For the text-containing cell, return its midpoint in (x, y) coordinate format. 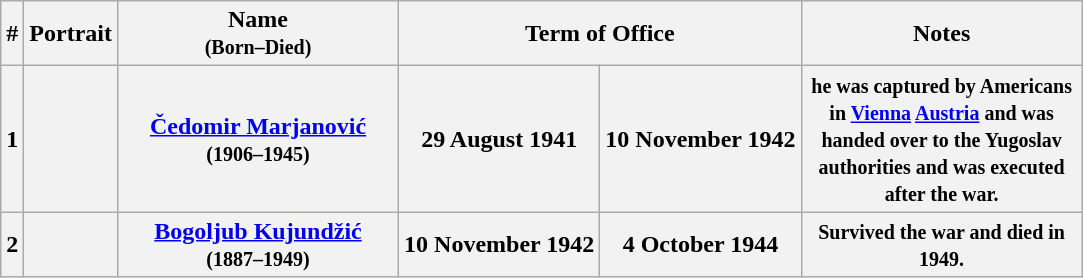
Survived the war and died in 1949. (942, 244)
Name(Born–Died) (258, 34)
2 (12, 244)
Bogoljub Kujundžić(1887–1949) (258, 244)
Čedomir Marjanović (1906–1945) (258, 139)
he was captured by Americans in Vienna Austria and was handed over to the Yugoslav authorities and was executed after the war. (942, 139)
# (12, 34)
Term of Office (600, 34)
1 (12, 139)
4 October 1944 (700, 244)
Portrait (71, 34)
29 August 1941 (500, 139)
Notes (942, 34)
